From the cell containing the given text, extract its center point as (X, Y) coordinate. 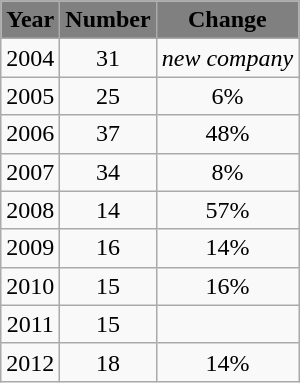
37 (108, 134)
2004 (30, 58)
Number (108, 20)
new company (227, 58)
2006 (30, 134)
2005 (30, 96)
25 (108, 96)
2008 (30, 210)
Change (227, 20)
2009 (30, 248)
16 (108, 248)
6% (227, 96)
2010 (30, 286)
8% (227, 172)
18 (108, 362)
34 (108, 172)
14 (108, 210)
48% (227, 134)
31 (108, 58)
2012 (30, 362)
57% (227, 210)
2011 (30, 324)
16% (227, 286)
2007 (30, 172)
Year (30, 20)
